Capture the cell that displays the provided text and extract its (X, Y) central coordinate. 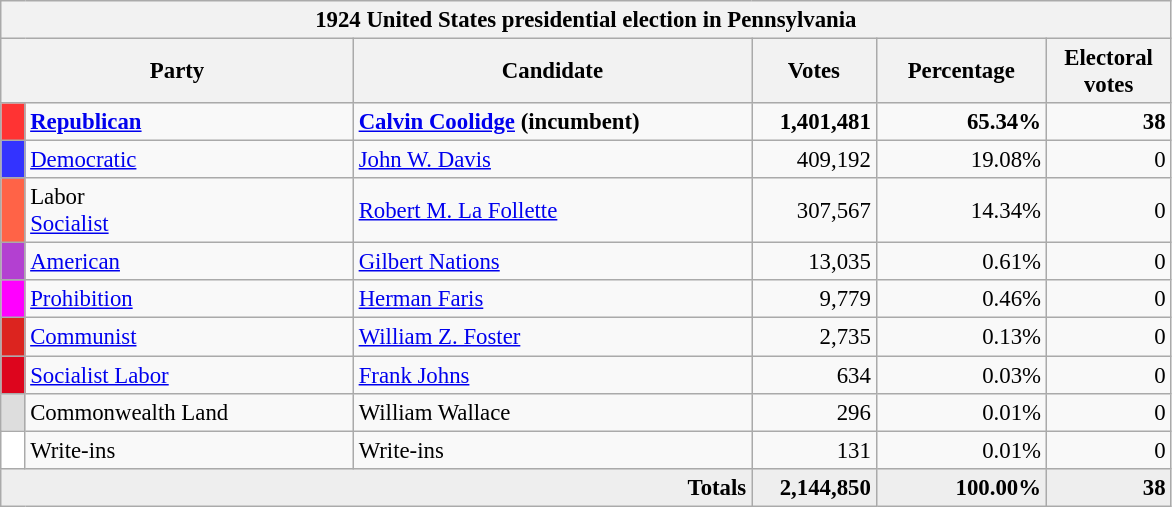
0.13% (961, 337)
Prohibition (189, 299)
100.00% (961, 487)
Candidate (552, 72)
0.03% (961, 375)
0.61% (961, 262)
Calvin Coolidge (incumbent) (552, 122)
1924 United States presidential election in Pennsylvania (586, 20)
634 (814, 375)
Robert M. La Follette (552, 210)
Republican (189, 122)
9,779 (814, 299)
2,144,850 (814, 487)
LaborSocialist (189, 210)
19.08% (961, 160)
Totals (376, 487)
Percentage (961, 72)
Party (178, 72)
Democratic (189, 160)
2,735 (814, 337)
296 (814, 412)
1,401,481 (814, 122)
Gilbert Nations (552, 262)
Electoral votes (1108, 72)
0.46% (961, 299)
13,035 (814, 262)
Herman Faris (552, 299)
Socialist Labor (189, 375)
307,567 (814, 210)
American (189, 262)
131 (814, 450)
Votes (814, 72)
409,192 (814, 160)
William Z. Foster (552, 337)
William Wallace (552, 412)
Commonwealth Land (189, 412)
Frank Johns (552, 375)
14.34% (961, 210)
John W. Davis (552, 160)
65.34% (961, 122)
Communist (189, 337)
